Output the (x, y) coordinate of the center of the cell containing the given text.  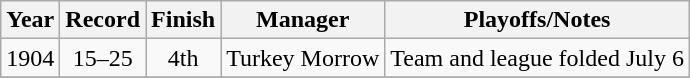
Manager (303, 20)
Finish (184, 20)
Team and league folded July 6 (538, 58)
Year (30, 20)
Turkey Morrow (303, 58)
Playoffs/Notes (538, 20)
Record (103, 20)
1904 (30, 58)
15–25 (103, 58)
4th (184, 58)
